Locate the cell with the specified text and output its (X, Y) center coordinate. 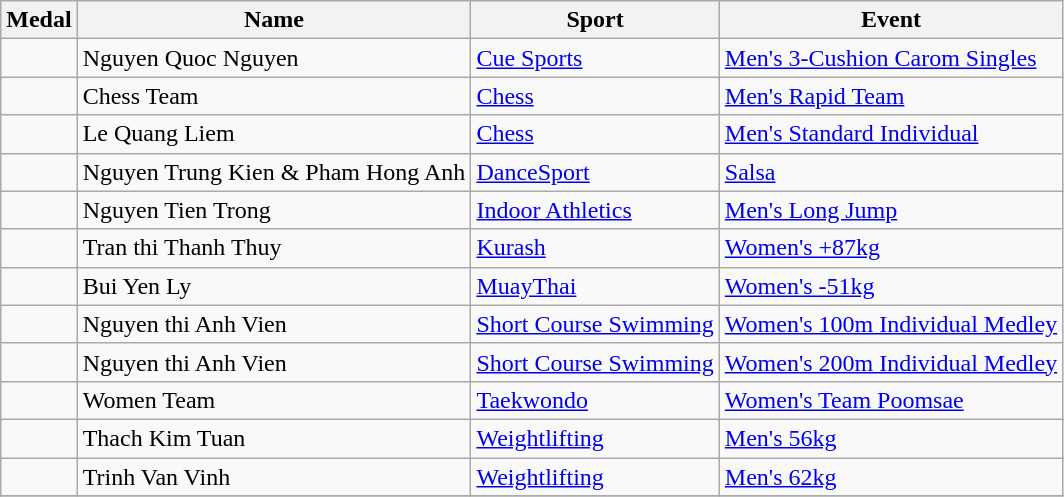
Men's Long Jump (890, 210)
DanceSport (595, 172)
Men's Rapid Team (890, 96)
Event (890, 20)
Bui Yen Ly (274, 286)
Women Team (274, 400)
Name (274, 20)
Women's Team Poomsae (890, 400)
Nguyen Tien Trong (274, 210)
Women's +87kg (890, 248)
Women's 100m Individual Medley (890, 324)
Nguyen Trung Kien & Pham Hong Anh (274, 172)
Women's -51kg (890, 286)
Men's Standard Individual (890, 134)
Men's 3-Cushion Carom Singles (890, 58)
Trinh Van Vinh (274, 477)
Nguyen Quoc Nguyen (274, 58)
Chess Team (274, 96)
Medal (39, 20)
Men's 62kg (890, 477)
Salsa (890, 172)
Cue Sports (595, 58)
MuayThai (595, 286)
Kurash (595, 248)
Taekwondo (595, 400)
Sport (595, 20)
Le Quang Liem (274, 134)
Men's 56kg (890, 438)
Thach Kim Tuan (274, 438)
Tran thi Thanh Thuy (274, 248)
Women's 200m Individual Medley (890, 362)
Indoor Athletics (595, 210)
